Identify which cell holds the provided text, then report its (x, y) central coordinate. 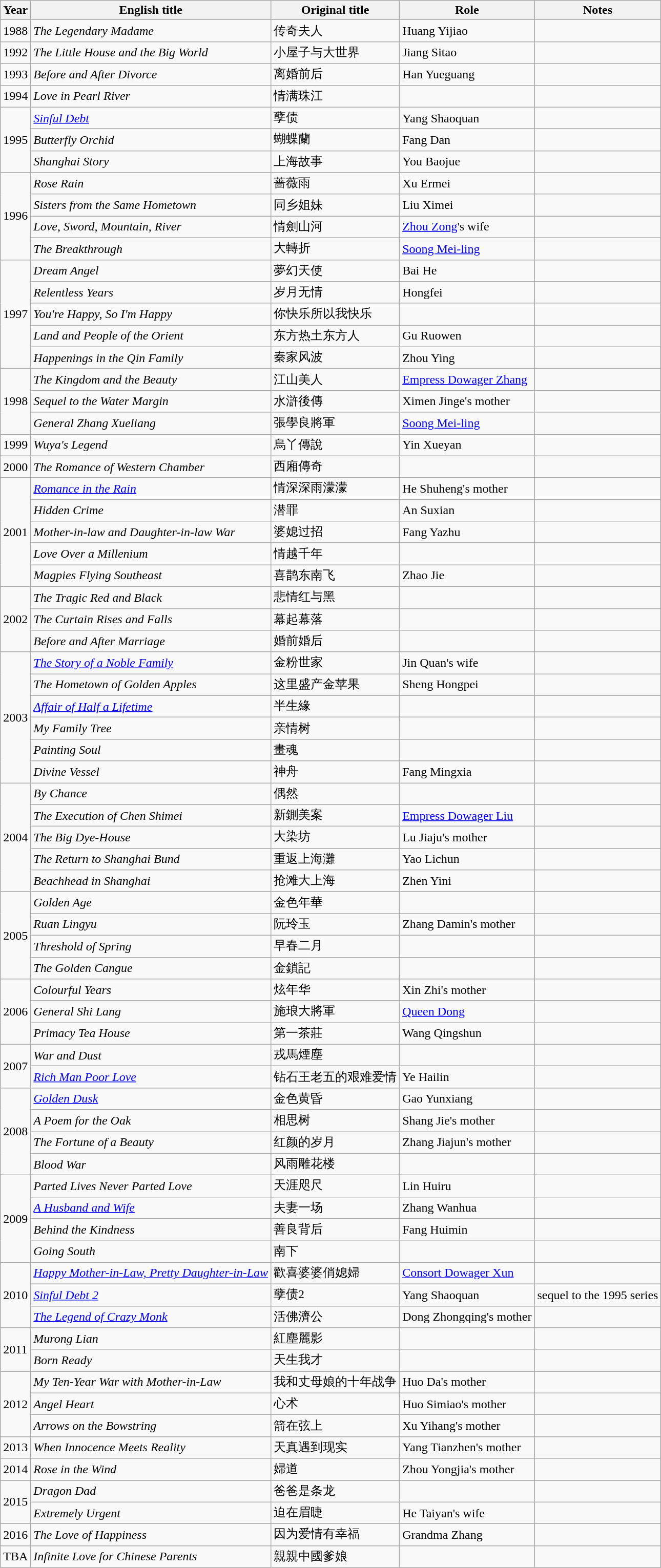
抢滩大上海 (335, 881)
Love, Sword, Mountain, River (151, 227)
2001 (15, 533)
Shang Jie's mother (467, 1120)
迫在眉睫 (335, 1513)
婚前婚后 (335, 641)
情深深雨濛濛 (335, 489)
1995 (15, 140)
相思树 (335, 1120)
早春二月 (335, 946)
Zhou Yongjia's mother (467, 1470)
1998 (15, 401)
金色年華 (335, 902)
Rich Man Poor Love (151, 1077)
情满珠江 (335, 96)
Huo Simiao's mother (467, 1404)
Zhao Jie (467, 576)
孽债2 (335, 1295)
2003 (15, 717)
亲情树 (335, 728)
Sheng Hongpei (467, 685)
炫年华 (335, 990)
夫妻一场 (335, 1207)
大轉折 (335, 249)
2000 (15, 467)
Gu Ruowen (467, 336)
南下 (335, 1252)
A Poem for the Oak (151, 1120)
Dragon Dad (151, 1491)
Jiang Sitao (467, 52)
Wuya's Legend (151, 446)
Zhen Yini (467, 881)
因为爱情有幸福 (335, 1535)
Golden Dusk (151, 1099)
When Innocence Meets Reality (151, 1447)
The Little House and the Big World (151, 52)
Happenings in the Qin Family (151, 357)
Zhou Zong's wife (467, 227)
畫魂 (335, 750)
重返上海灘 (335, 859)
Rose in the Wind (151, 1470)
风雨雕花楼 (335, 1164)
親親中國爹娘 (335, 1557)
Sisters from the Same Hometown (151, 205)
Consort Dowager Xun (467, 1273)
Land and People of the Orient (151, 336)
夢幻天使 (335, 270)
Sinful Debt 2 (151, 1295)
1999 (15, 446)
Happy Mother-in-Law, Pretty Daughter-in-Law (151, 1273)
Going South (151, 1252)
Yin Xueyan (467, 446)
大染坊 (335, 838)
蔷薇雨 (335, 183)
Notes (597, 10)
第一茶莊 (335, 1033)
1994 (15, 96)
Golden Age (151, 902)
Year (15, 10)
Behind the Kindness (151, 1230)
东方热土东方人 (335, 336)
2007 (15, 1066)
Affair of Half a Lifetime (151, 707)
English title (151, 10)
2011 (15, 1350)
Arrows on the Bowstring (151, 1426)
西廂傳奇 (335, 467)
Colourful Years (151, 990)
Original title (335, 10)
Huang Yijiao (467, 31)
Ximen Jinge's mother (467, 401)
Zhang Wanhua (467, 1207)
The Love of Happiness (151, 1535)
Xin Zhi's mother (467, 990)
Fang Huimin (467, 1230)
Wang Qingshun (467, 1033)
He Shuheng's mother (467, 489)
TBA (15, 1557)
My Ten-Year War with Mother-in-Law (151, 1383)
2008 (15, 1131)
Bai He (467, 270)
婆媳过招 (335, 533)
金粉世家 (335, 663)
Magpies Flying Southeast (151, 576)
这里盛产金苹果 (335, 685)
Threshold of Spring (151, 946)
1997 (15, 314)
Born Ready (151, 1360)
神舟 (335, 772)
喜鹊东南飞 (335, 576)
The Breakthrough (151, 249)
The Return to Shanghai Bund (151, 859)
Beachhead in Shanghai (151, 881)
Ye Hailin (467, 1077)
爸爸是条龙 (335, 1491)
2004 (15, 837)
金鎖記 (335, 968)
He Taiyan's wife (467, 1513)
Lu Jiaju's mother (467, 838)
The Fortune of a Beauty (151, 1143)
Butterfly Orchid (151, 140)
The Tragic Red and Black (151, 597)
The Golden Cangue (151, 968)
Mother-in-law and Daughter-in-law War (151, 533)
蝴蝶蘭 (335, 140)
Xu Ermei (467, 183)
Before and After Marriage (151, 641)
悲情红与黑 (335, 597)
2013 (15, 1447)
Jin Quan's wife (467, 663)
Shanghai Story (151, 162)
Hongfei (467, 293)
General Zhang Xueliang (151, 423)
1996 (15, 216)
2010 (15, 1295)
箭在弦上 (335, 1426)
红颜的岁月 (335, 1143)
The Legend of Crazy Monk (151, 1317)
天真遇到现实 (335, 1447)
The Kingdom and the Beauty (151, 380)
善良背后 (335, 1230)
潜罪 (335, 510)
2009 (15, 1219)
钻石王老五的艰难爱情 (335, 1077)
Murong Lian (151, 1339)
Infinite Love for Chinese Parents (151, 1557)
Hidden Crime (151, 510)
紅塵麗影 (335, 1339)
Yang Tianzhen's mother (467, 1447)
You're Happy, So I'm Happy (151, 314)
半生緣 (335, 707)
离婚前后 (335, 75)
2006 (15, 1012)
Gao Yunxiang (467, 1099)
2016 (15, 1535)
Role (467, 10)
1992 (15, 52)
情劍山河 (335, 227)
張學良將軍 (335, 423)
Primacy Tea House (151, 1033)
War and Dust (151, 1055)
水滸後傳 (335, 401)
Han Yueguang (467, 75)
A Husband and Wife (151, 1207)
金色黄昏 (335, 1099)
同乡姐妹 (335, 205)
Fang Yazhu (467, 533)
天涯咫尺 (335, 1186)
阮玲玉 (335, 925)
Grandma Zhang (467, 1535)
Zhou Ying (467, 357)
活佛濟公 (335, 1317)
孽债 (335, 118)
Blood War (151, 1164)
The Curtain Rises and Falls (151, 620)
By Chance (151, 794)
Dream Angel (151, 270)
Zhang Jiajun's mother (467, 1143)
Painting Soul (151, 750)
偶然 (335, 794)
Lin Huiru (467, 1186)
Relentless Years (151, 293)
Fang Mingxia (467, 772)
Angel Heart (151, 1404)
The Big Dye-House (151, 838)
心术 (335, 1404)
Divine Vessel (151, 772)
Empress Dowager Zhang (467, 380)
传奇夫人 (335, 31)
Liu Ximei (467, 205)
The Hometown of Golden Apples (151, 685)
The Romance of Western Chamber (151, 467)
General Shi Lang (151, 1012)
Sinful Debt (151, 118)
2012 (15, 1404)
Xu Yihang's mother (467, 1426)
婦道 (335, 1470)
我和丈母娘的十年战争 (335, 1383)
Dong Zhongqing's mother (467, 1317)
戎馬煙塵 (335, 1055)
Empress Dowager Liu (467, 815)
2014 (15, 1470)
The Legendary Madame (151, 31)
Yao Lichun (467, 859)
Rose Rain (151, 183)
Fang Dan (467, 140)
Zhang Damin's mother (467, 925)
新鍘美案 (335, 815)
Queen Dong (467, 1012)
烏丫傳說 (335, 446)
天生我才 (335, 1360)
Love in Pearl River (151, 96)
You Baojue (467, 162)
sequel to the 1995 series (597, 1295)
An Suxian (467, 510)
Sequel to the Water Margin (151, 401)
小屋子与大世界 (335, 52)
秦家风波 (335, 357)
The Execution of Chen Shimei (151, 815)
歡喜婆婆俏媳婦 (335, 1273)
2002 (15, 619)
Parted Lives Never Parted Love (151, 1186)
你快乐所以我快乐 (335, 314)
Extremely Urgent (151, 1513)
Ruan Lingyu (151, 925)
Before and After Divorce (151, 75)
幕起幕落 (335, 620)
Huo Da's mother (467, 1383)
1988 (15, 31)
The Story of a Noble Family (151, 663)
Romance in the Rain (151, 489)
施琅大將軍 (335, 1012)
岁月无情 (335, 293)
江山美人 (335, 380)
上海故事 (335, 162)
1993 (15, 75)
2005 (15, 935)
Love Over a Millenium (151, 554)
情越千年 (335, 554)
2015 (15, 1501)
My Family Tree (151, 728)
